Pinpoint the cell where the given text exists, returning its (X, Y) midpoint coordinate. 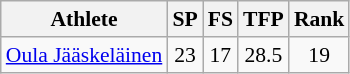
19 (320, 55)
Oula Jääskeläinen (84, 55)
23 (184, 55)
FS (220, 19)
TFP (264, 19)
SP (184, 19)
Athlete (84, 19)
28.5 (264, 55)
17 (220, 55)
Rank (320, 19)
